Return the (x, y) coordinate for the center point of the cell that contains the specified text.  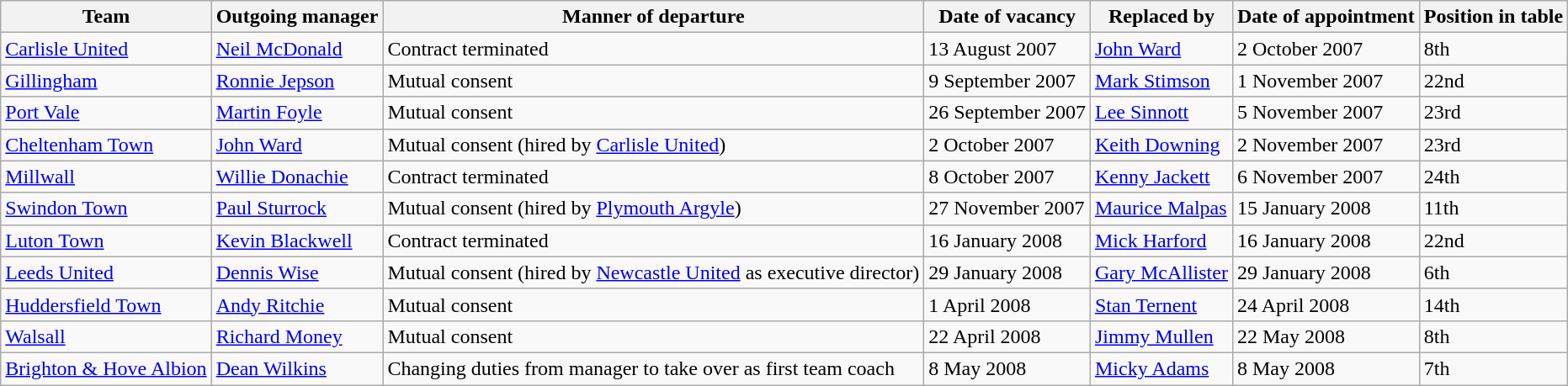
Ronnie Jepson (297, 81)
Carlisle United (106, 49)
Brighton & Hove Albion (106, 368)
Willie Donachie (297, 177)
1 April 2008 (1007, 304)
Port Vale (106, 113)
Micky Adams (1161, 368)
Outgoing manager (297, 17)
14th (1493, 304)
Richard Money (297, 336)
Gary McAllister (1161, 272)
Mutual consent (hired by Newcastle United as executive director) (653, 272)
Millwall (106, 177)
Jimmy Mullen (1161, 336)
Stan Ternent (1161, 304)
Team (106, 17)
Manner of departure (653, 17)
Date of appointment (1326, 17)
Dennis Wise (297, 272)
6th (1493, 272)
Swindon Town (106, 209)
Andy Ritchie (297, 304)
Walsall (106, 336)
24th (1493, 177)
Mutual consent (hired by Plymouth Argyle) (653, 209)
Keith Downing (1161, 145)
Lee Sinnott (1161, 113)
Leeds United (106, 272)
9 September 2007 (1007, 81)
Date of vacancy (1007, 17)
7th (1493, 368)
1 November 2007 (1326, 81)
Paul Sturrock (297, 209)
Maurice Malpas (1161, 209)
27 November 2007 (1007, 209)
Martin Foyle (297, 113)
24 April 2008 (1326, 304)
Gillingham (106, 81)
Kevin Blackwell (297, 241)
Changing duties from manager to take over as first team coach (653, 368)
Dean Wilkins (297, 368)
6 November 2007 (1326, 177)
Position in table (1493, 17)
13 August 2007 (1007, 49)
Kenny Jackett (1161, 177)
22 May 2008 (1326, 336)
5 November 2007 (1326, 113)
Neil McDonald (297, 49)
Huddersfield Town (106, 304)
Mark Stimson (1161, 81)
Cheltenham Town (106, 145)
Mick Harford (1161, 241)
Mutual consent (hired by Carlisle United) (653, 145)
Replaced by (1161, 17)
Luton Town (106, 241)
8 October 2007 (1007, 177)
26 September 2007 (1007, 113)
2 November 2007 (1326, 145)
22 April 2008 (1007, 336)
11th (1493, 209)
15 January 2008 (1326, 209)
